Detect which cell encompasses the target text, then output its [x, y] center coordinate. 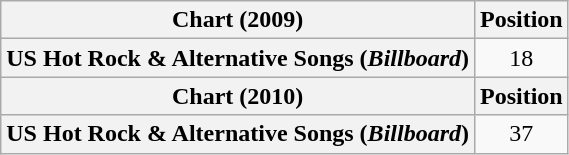
Chart (2010) [238, 96]
37 [521, 134]
Chart (2009) [238, 20]
18 [521, 58]
